For the text-containing cell, return its midpoint in (x, y) coordinate format. 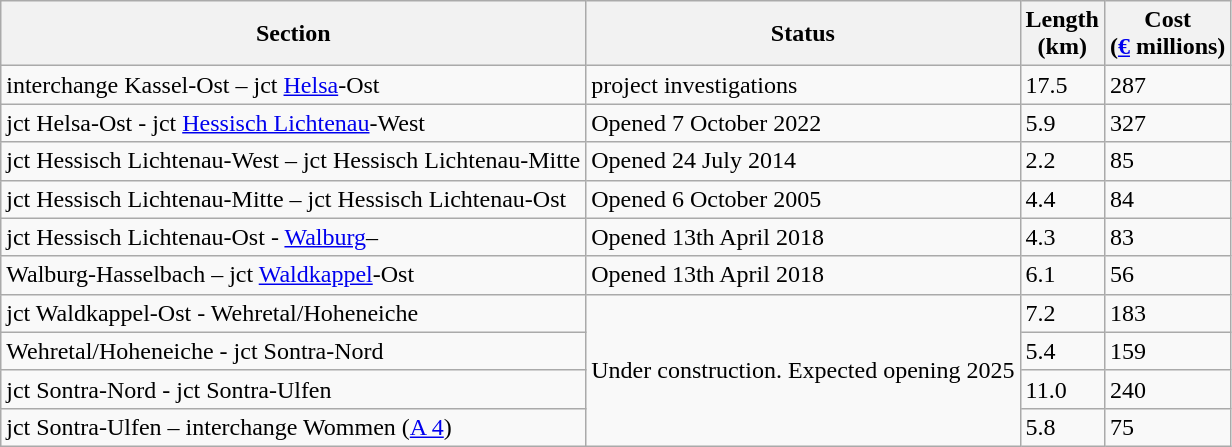
17.5 (1062, 85)
75 (1167, 427)
4.4 (1062, 199)
Length(km) (1062, 34)
84 (1167, 199)
5.8 (1062, 427)
6.1 (1062, 275)
project investigations (803, 85)
jct Hessisch Lichtenau-Ost - Walburg– (294, 237)
Walburg-Hasselbach – jct Waldkappel-Ost (294, 275)
Under construction. Expected opening 2025 (803, 370)
Opened 24 July 2014 (803, 161)
85 (1167, 161)
5.9 (1062, 123)
5.4 (1062, 351)
Section (294, 34)
jct Hessisch Lichtenau-Mitte – jct Hessisch Lichtenau-Ost (294, 199)
56 (1167, 275)
159 (1167, 351)
240 (1167, 389)
jct Sontra-Nord - jct Sontra-Ulfen (294, 389)
jct Waldkappel-Ost - Wehretal/Hoheneiche (294, 313)
11.0 (1062, 389)
2.2 (1062, 161)
interchange Kassel-Ost – jct Helsa-Ost (294, 85)
327 (1167, 123)
Opened 6 October 2005 (803, 199)
183 (1167, 313)
jct Helsa-Ost - jct Hessisch Lichtenau-West (294, 123)
4.3 (1062, 237)
jct Sontra-Ulfen – interchange Wommen (A 4) (294, 427)
jct Hessisch Lichtenau-West – jct Hessisch Lichtenau-Mitte (294, 161)
Status (803, 34)
Wehretal/Hoheneiche - jct Sontra-Nord (294, 351)
287 (1167, 85)
83 (1167, 237)
Cost(€ millions) (1167, 34)
7.2 (1062, 313)
Opened 7 October 2022 (803, 123)
